Extract the (x, y) coordinate from the center of the cell holding the provided text.  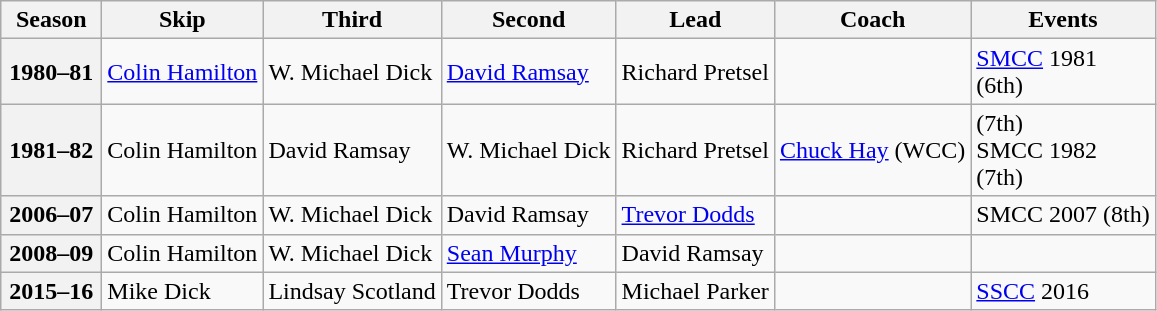
Chuck Hay (WCC) (872, 150)
SSCC 2016 (1063, 291)
Third (352, 20)
1981–82 (52, 150)
1980–81 (52, 72)
(7th)SMCC 1982 (7th) (1063, 150)
Michael Parker (695, 291)
Coach (872, 20)
Sean Murphy (528, 253)
Lindsay Scotland (352, 291)
SMCC 1981 (6th) (1063, 72)
2008–09 (52, 253)
Season (52, 20)
Second (528, 20)
Lead (695, 20)
SMCC 2007 (8th) (1063, 215)
2015–16 (52, 291)
Mike Dick (182, 291)
Events (1063, 20)
Skip (182, 20)
2006–07 (52, 215)
